Return the [X, Y] coordinate for the center point of the cell that contains the specified text.  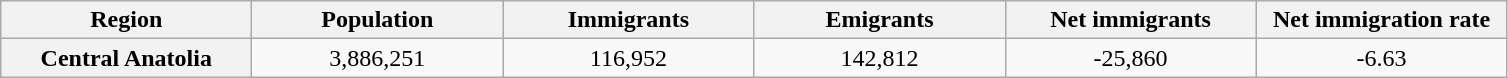
Immigrants [628, 20]
Emigrants [880, 20]
Net immigration rate [1382, 20]
Population [378, 20]
-25,860 [1130, 58]
3,886,251 [378, 58]
116,952 [628, 58]
142,812 [880, 58]
Central Anatolia [126, 58]
Region [126, 20]
-6.63 [1382, 58]
Net immigrants [1130, 20]
